Return the (x, y) coordinate for the center point of the cell that contains the specified text.  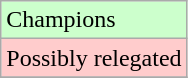
Champions (94, 20)
Possibly relegated (94, 58)
